Identify which cell holds the provided text, then report its [x, y] central coordinate. 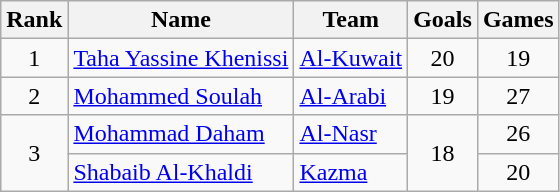
Mohammad Daham [181, 134]
Goals [443, 20]
Rank [34, 20]
3 [34, 153]
Al-Kuwait [351, 58]
Shabaib Al-Khaldi [181, 172]
Al-Arabi [351, 96]
2 [34, 96]
27 [518, 96]
Team [351, 20]
Taha Yassine Khenissi [181, 58]
Mohammed Soulah [181, 96]
26 [518, 134]
Al-Nasr [351, 134]
Kazma [351, 172]
Name [181, 20]
1 [34, 58]
18 [443, 153]
Games [518, 20]
